Locate the cell with the specified text and output its [X, Y] center coordinate. 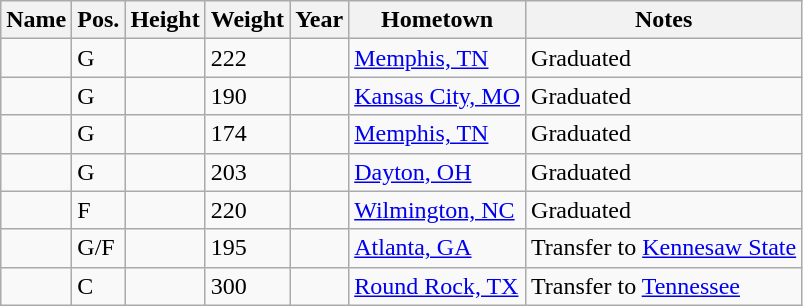
C [98, 286]
Hometown [438, 20]
Transfer to Kennesaw State [664, 248]
300 [247, 286]
174 [247, 134]
Dayton, OH [438, 172]
Name [36, 20]
Notes [664, 20]
G/F [98, 248]
Pos. [98, 20]
222 [247, 58]
Kansas City, MO [438, 96]
Year [320, 20]
Height [165, 20]
190 [247, 96]
Round Rock, TX [438, 286]
220 [247, 210]
Atlanta, GA [438, 248]
Weight [247, 20]
195 [247, 248]
F [98, 210]
203 [247, 172]
Wilmington, NC [438, 210]
Transfer to Tennessee [664, 286]
